Locate the cell with the specified text and output its [x, y] center coordinate. 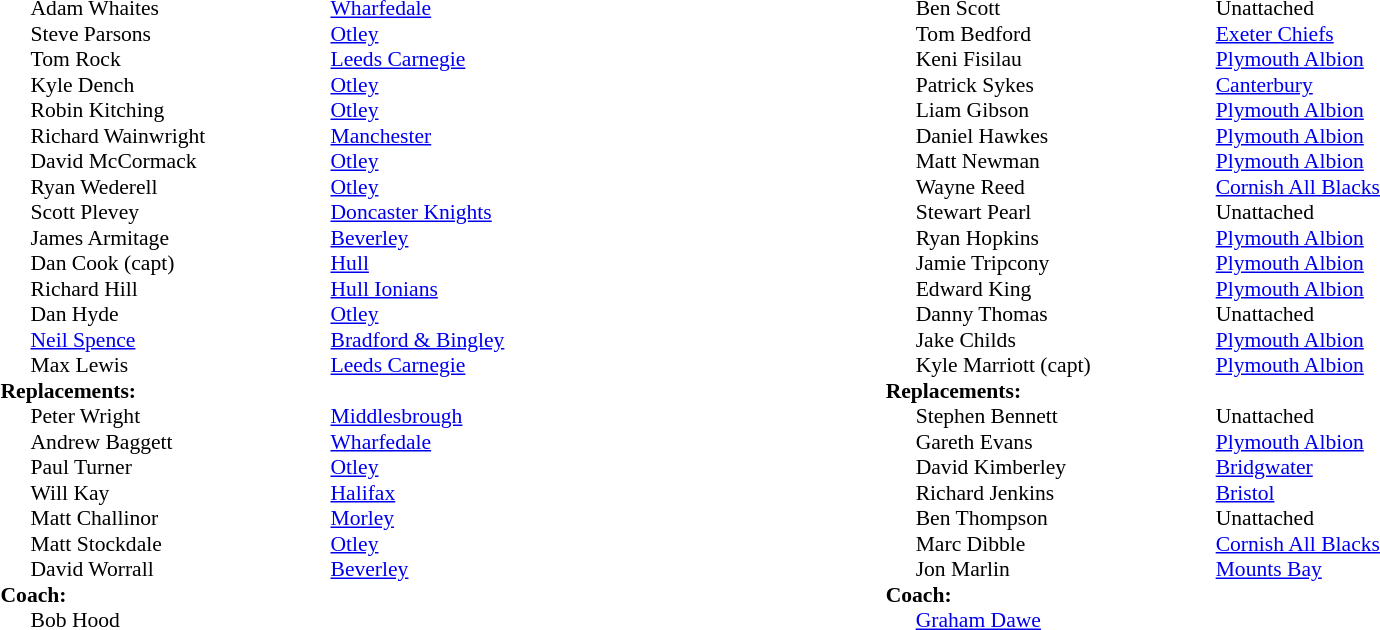
David Worrall [180, 569]
Jamie Tripcony [1066, 263]
Richard Wainwright [180, 136]
Wayne Reed [1066, 187]
Jon Marlin [1066, 569]
Ryan Wederell [180, 187]
Peter Wright [180, 417]
Hull [417, 263]
Hull Ionians [417, 289]
Paul Turner [180, 467]
Will Kay [180, 493]
Bradford & Bingley [417, 340]
Patrick Sykes [1066, 85]
Richard Hill [180, 289]
David Kimberley [1066, 467]
Ben Thompson [1066, 519]
Robin Kitching [180, 111]
Marc Dibble [1066, 544]
Gareth Evans [1066, 442]
Exeter Chiefs [1298, 34]
Liam Gibson [1066, 111]
Ryan Hopkins [1066, 238]
Steve Parsons [180, 34]
Bristol [1298, 493]
Dan Cook (capt) [180, 263]
Tom Rock [180, 59]
David McCormack [180, 161]
Danny Thomas [1066, 315]
Stewart Pearl [1066, 213]
Keni Fisilau [1066, 59]
Matt Newman [1066, 161]
Kyle Dench [180, 85]
Doncaster Knights [417, 213]
Manchester [417, 136]
Middlesbrough [417, 417]
Mounts Bay [1298, 569]
Richard Jenkins [1066, 493]
Scott Plevey [180, 213]
Tom Bedford [1066, 34]
Matt Stockdale [180, 544]
Wharfedale [417, 442]
Stephen Bennett [1066, 417]
Daniel Hawkes [1066, 136]
Dan Hyde [180, 315]
Andrew Baggett [180, 442]
James Armitage [180, 238]
Edward King [1066, 289]
Jake Childs [1066, 340]
Bridgwater [1298, 467]
Canterbury [1298, 85]
Matt Challinor [180, 519]
Halifax [417, 493]
Kyle Marriott (capt) [1066, 365]
Neil Spence [180, 340]
Max Lewis [180, 365]
Morley [417, 519]
